Search for the cell housing the specified text and yield its [x, y] center coordinate. 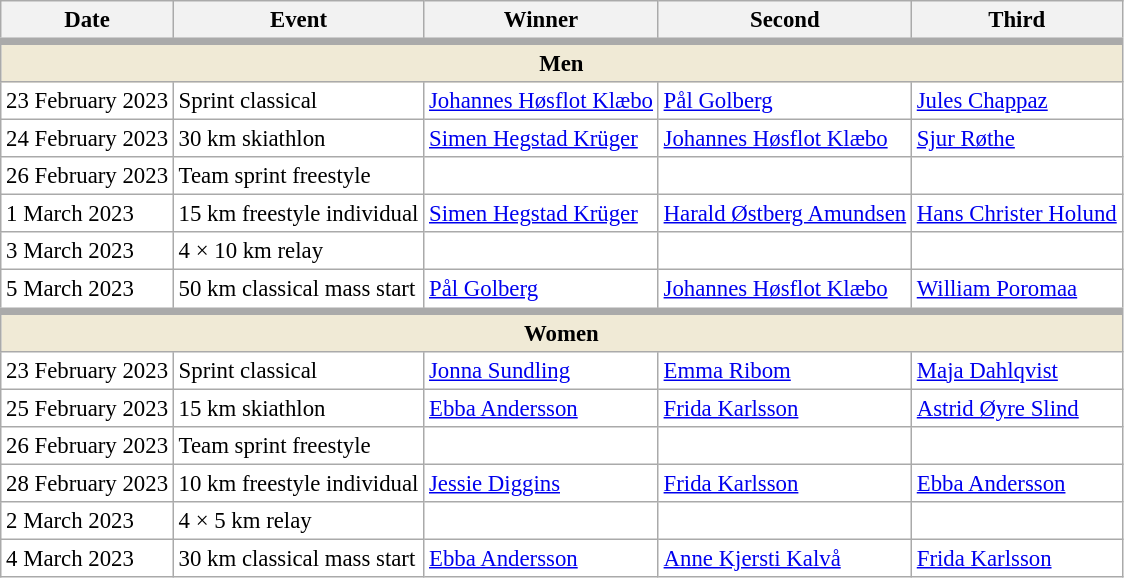
50 km classical mass start [298, 290]
30 km skiathlon [298, 139]
Event [298, 22]
25 February 2023 [88, 408]
Sjur Røthe [1016, 139]
Third [1016, 22]
4 × 10 km relay [298, 251]
24 February 2023 [88, 139]
10 km freestyle individual [298, 483]
3 March 2023 [88, 251]
Jessie Diggins [542, 483]
15 km skiathlon [298, 408]
Second [784, 22]
5 March 2023 [88, 290]
Women [562, 332]
15 km freestyle individual [298, 214]
2 March 2023 [88, 521]
Hans Christer Holund [1016, 214]
Jonna Sundling [542, 370]
Anne Kjersti Kalvå [784, 558]
28 February 2023 [88, 483]
Jules Chappaz [1016, 101]
Maja Dahlqvist [1016, 370]
Date [88, 22]
1 March 2023 [88, 214]
William Poromaa [1016, 290]
4 × 5 km relay [298, 521]
30 km classical mass start [298, 558]
Emma Ribom [784, 370]
Astrid Øyre Slind [1016, 408]
Men [562, 62]
Winner [542, 22]
Harald Østberg Amundsen [784, 214]
4 March 2023 [88, 558]
